Pinpoint the cell where the given text exists, returning its [x, y] midpoint coordinate. 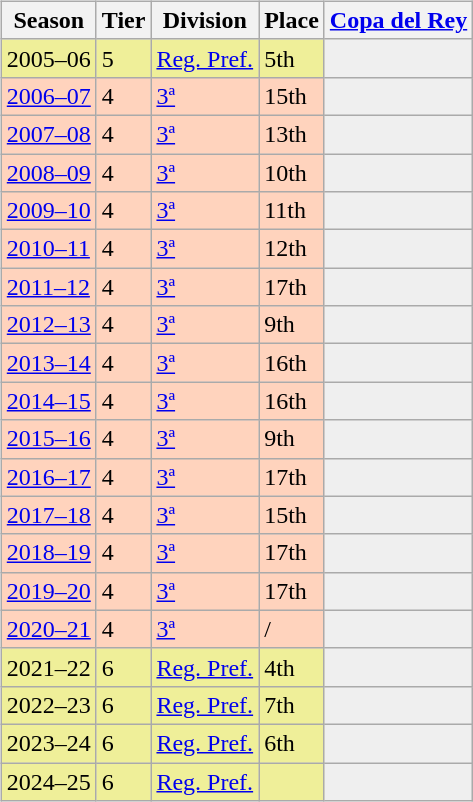
2024–25 [48, 781]
12th [292, 249]
2016–17 [48, 477]
/ [292, 629]
Division [205, 20]
2009–10 [48, 211]
11th [292, 211]
7th [292, 705]
2010–11 [48, 249]
2013–14 [48, 363]
2020–21 [48, 629]
2018–19 [48, 553]
2011–12 [48, 287]
Tier [124, 20]
2021–22 [48, 667]
2015–16 [48, 439]
2006–07 [48, 96]
2008–09 [48, 173]
2012–13 [48, 325]
2019–20 [48, 591]
5th [292, 58]
6th [292, 743]
10th [292, 173]
2014–15 [48, 401]
13th [292, 134]
Season [48, 20]
2023–24 [48, 743]
Place [292, 20]
2022–23 [48, 705]
4th [292, 667]
5 [124, 58]
2017–18 [48, 515]
2005–06 [48, 58]
Copa del Rey [398, 20]
2007–08 [48, 134]
